Output the (x, y) coordinate of the center of the cell containing the given text.  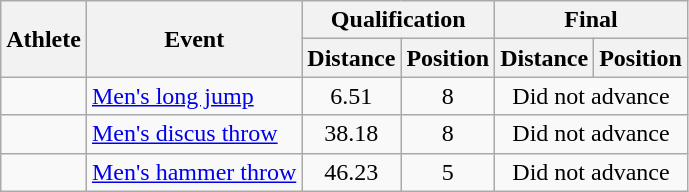
Men's long jump (194, 96)
Event (194, 39)
38.18 (352, 134)
Final (592, 20)
Men's discus throw (194, 134)
46.23 (352, 172)
Qualification (398, 20)
6.51 (352, 96)
Athlete (44, 39)
5 (448, 172)
Men's hammer throw (194, 172)
